For the text-containing cell, return its midpoint in [x, y] coordinate format. 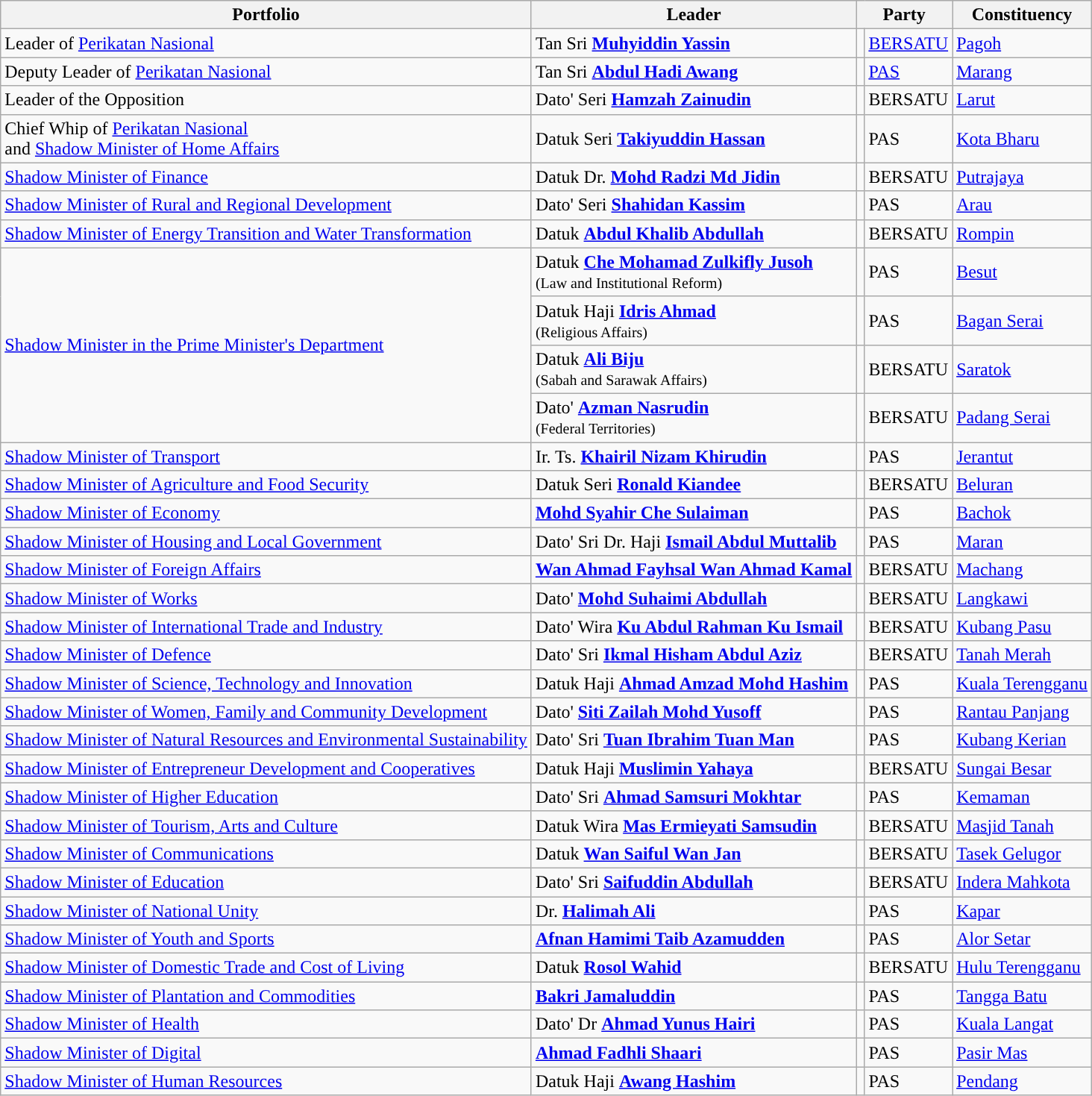
Dato' Siti Zailah Mohd Yusoff [694, 712]
Hulu Terengganu [1022, 968]
Shadow Minister of Digital [266, 1053]
Rantau Panjang [1022, 712]
Tan Sri Muhyiddin Yassin [694, 43]
Shadow Minister of Defence [266, 655]
Shadow Minister of Science, Technology and Innovation [266, 683]
Datuk Abdul Khalib Abdullah [694, 234]
Datuk Dr. Mohd Radzi Md Jidin [694, 177]
Kuala Terengganu [1022, 683]
Portfolio [266, 15]
Datuk Seri Takiyuddin Hassan [694, 139]
Datuk Haji Ahmad Amzad Mohd Hashim [694, 683]
Shadow Minister of Housing and Local Government [266, 542]
Datuk Rosol Wahid [694, 968]
Shadow Minister of Economy [266, 513]
Alor Setar [1022, 939]
Shadow Minister of Energy Transition and Water Transformation [266, 234]
Constituency [1022, 15]
Shadow Minister of Entrepreneur Development and Cooperatives [266, 768]
Datuk Wan Saiful Wan Jan [694, 854]
Shadow Minister in the Prime Minister's Department [266, 345]
Kuala Langat [1022, 1024]
Shadow Minister of Health [266, 1024]
Shadow Minister of Communications [266, 854]
Ahmad Fadhli Shaari [694, 1053]
Maran [1022, 542]
Kubang Pasu [1022, 627]
Arau [1022, 205]
Shadow Minister of Works [266, 598]
Datuk Haji Awang Hashim [694, 1081]
Masjid Tanah [1022, 825]
Ir. Ts. Khairil Nizam Khirudin [694, 456]
Dato' Dr Ahmad Yunus Hairi [694, 1024]
Shadow Minister of Tourism, Arts and Culture [266, 825]
Tanah Merah [1022, 655]
Shadow Minister of Youth and Sports [266, 939]
Datuk Che Mohamad Zulkifly Jusoh (Law and Institutional Reform) [694, 272]
Shadow Minister of Domestic Trade and Cost of Living [266, 968]
Besut [1022, 272]
Dato' Sri Tuan Ibrahim Tuan Man [694, 740]
Datuk Haji Idris Ahmad (Religious Affairs) [694, 321]
Dato' Azman Nasrudin (Federal Territories) [694, 418]
Datuk Ali Biju (Sabah and Sarawak Affairs) [694, 369]
Chief Whip of Perikatan Nasional and Shadow Minister of Home Affairs [266, 139]
Sungai Besar [1022, 768]
Indera Mahkota [1022, 882]
Dato' Sri Ikmal Hisham Abdul Aziz [694, 655]
Shadow Minister of International Trade and Industry [266, 627]
Tangga Batu [1022, 996]
Bachok [1022, 513]
Shadow Minister of Rural and Regional Development [266, 205]
Marang [1022, 72]
Bakri Jamaluddin [694, 996]
Rompin [1022, 234]
Afnan Hamimi Taib Azamudden [694, 939]
Dato' Sri Dr. Haji Ismail Abdul Muttalib [694, 542]
Saratok [1022, 369]
Dato' Mohd Suhaimi Abdullah [694, 598]
Datuk Wira Mas Ermieyati Samsudin [694, 825]
Party [904, 15]
Leader [694, 15]
Pasir Mas [1022, 1053]
Datuk Haji Muslimin Yahaya [694, 768]
Shadow Minister of Transport [266, 456]
Padang Serai [1022, 418]
Kemaman [1022, 797]
Larut [1022, 100]
Shadow Minister of Women, Family and Community Development [266, 712]
Leader of Perikatan Nasional [266, 43]
Shadow Minister of Higher Education [266, 797]
Kubang Kerian [1022, 740]
Dato' Seri Shahidan Kassim [694, 205]
Shadow Minister of Foreign Affairs [266, 570]
Dato' Sri Saifuddin Abdullah [694, 882]
Langkawi [1022, 598]
Beluran [1022, 485]
Leader of the Opposition [266, 100]
Shadow Minister of Human Resources [266, 1081]
Pagoh [1022, 43]
Shadow Minister of National Unity [266, 911]
Shadow Minister of Education [266, 882]
Shadow Minister of Natural Resources and Environmental Sustainability [266, 740]
Bagan Serai [1022, 321]
Dr. Halimah Ali [694, 911]
Pendang [1022, 1081]
Tan Sri Abdul Hadi Awang [694, 72]
Shadow Minister of Finance [266, 177]
Kota Bharu [1022, 139]
Dato' Sri Ahmad Samsuri Mokhtar [694, 797]
Deputy Leader of Perikatan Nasional [266, 72]
Jerantut [1022, 456]
Shadow Minister of Plantation and Commodities [266, 996]
Tasek Gelugor [1022, 854]
Mohd Syahir Che Sulaiman [694, 513]
Wan Ahmad Fayhsal Wan Ahmad Kamal [694, 570]
Shadow Minister of Agriculture and Food Security [266, 485]
Kapar [1022, 911]
Dato' Seri Hamzah Zainudin [694, 100]
Dato' Wira Ku Abdul Rahman Ku Ismail [694, 627]
Datuk Seri Ronald Kiandee [694, 485]
Putrajaya [1022, 177]
Machang [1022, 570]
